Identify which cell holds the provided text, then report its (X, Y) central coordinate. 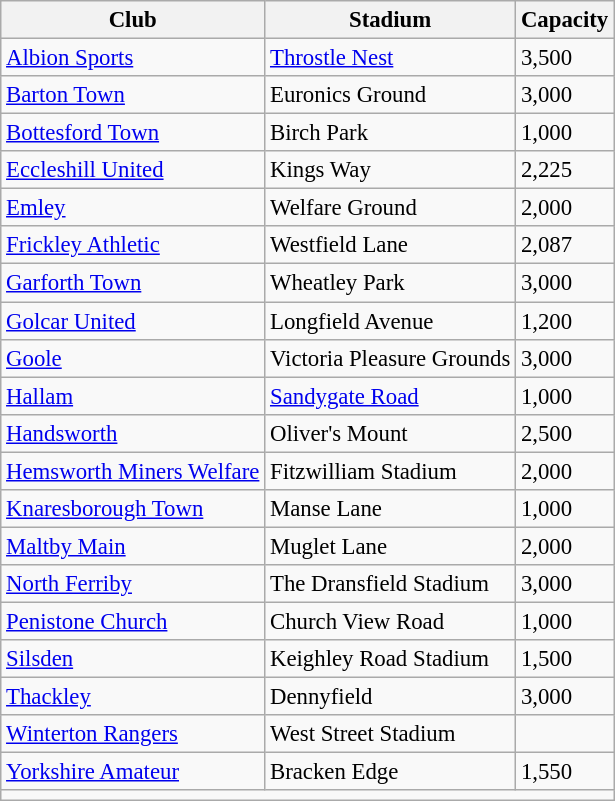
Wheatley Park (390, 283)
Birch Park (390, 133)
1,200 (565, 321)
Penistone Church (133, 621)
Barton Town (133, 95)
Albion Sports (133, 58)
Silsden (133, 659)
The Dransfield Stadium (390, 584)
Emley (133, 208)
West Street Stadium (390, 734)
Maltby Main (133, 546)
North Ferriby (133, 584)
Stadium (390, 20)
Frickley Athletic (133, 245)
Golcar United (133, 321)
2,500 (565, 433)
2,087 (565, 245)
Handsworth (133, 433)
Welfare Ground (390, 208)
Throstle Nest (390, 58)
2,225 (565, 170)
Hallam (133, 396)
Yorkshire Amateur (133, 772)
3,500 (565, 58)
Kings Way (390, 170)
Oliver's Mount (390, 433)
Sandygate Road (390, 396)
Westfield Lane (390, 245)
Winterton Rangers (133, 734)
Euronics Ground (390, 95)
Garforth Town (133, 283)
Keighley Road Stadium (390, 659)
Bracken Edge (390, 772)
Church View Road (390, 621)
Longfield Avenue (390, 321)
Manse Lane (390, 509)
Goole (133, 358)
Bottesford Town (133, 133)
Fitzwilliam Stadium (390, 471)
Capacity (565, 20)
Thackley (133, 697)
Muglet Lane (390, 546)
Dennyfield (390, 697)
Eccleshill United (133, 170)
Hemsworth Miners Welfare (133, 471)
Club (133, 20)
Victoria Pleasure Grounds (390, 358)
1,550 (565, 772)
Knaresborough Town (133, 509)
1,500 (565, 659)
